Detect which cell encompasses the target text, then output its [x, y] center coordinate. 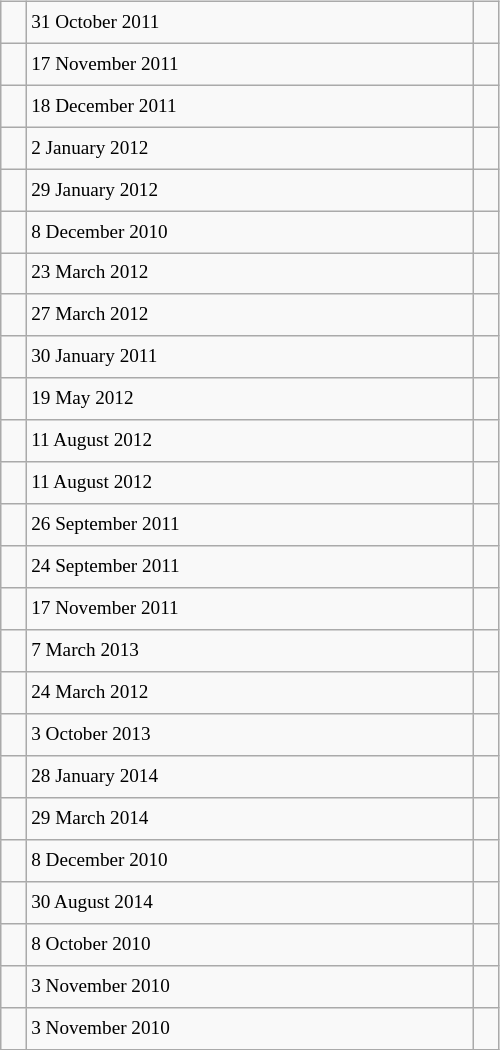
23 March 2012 [250, 274]
29 January 2012 [250, 190]
2 January 2012 [250, 148]
30 January 2011 [250, 357]
27 March 2012 [250, 315]
24 March 2012 [250, 693]
7 March 2013 [250, 651]
24 September 2011 [250, 567]
18 December 2011 [250, 106]
30 August 2014 [250, 902]
28 January 2014 [250, 777]
29 March 2014 [250, 819]
8 October 2010 [250, 944]
26 September 2011 [250, 525]
19 May 2012 [250, 399]
31 October 2011 [250, 22]
3 October 2013 [250, 735]
